Return the (X, Y) coordinate for the center point of the cell that contains the specified text.  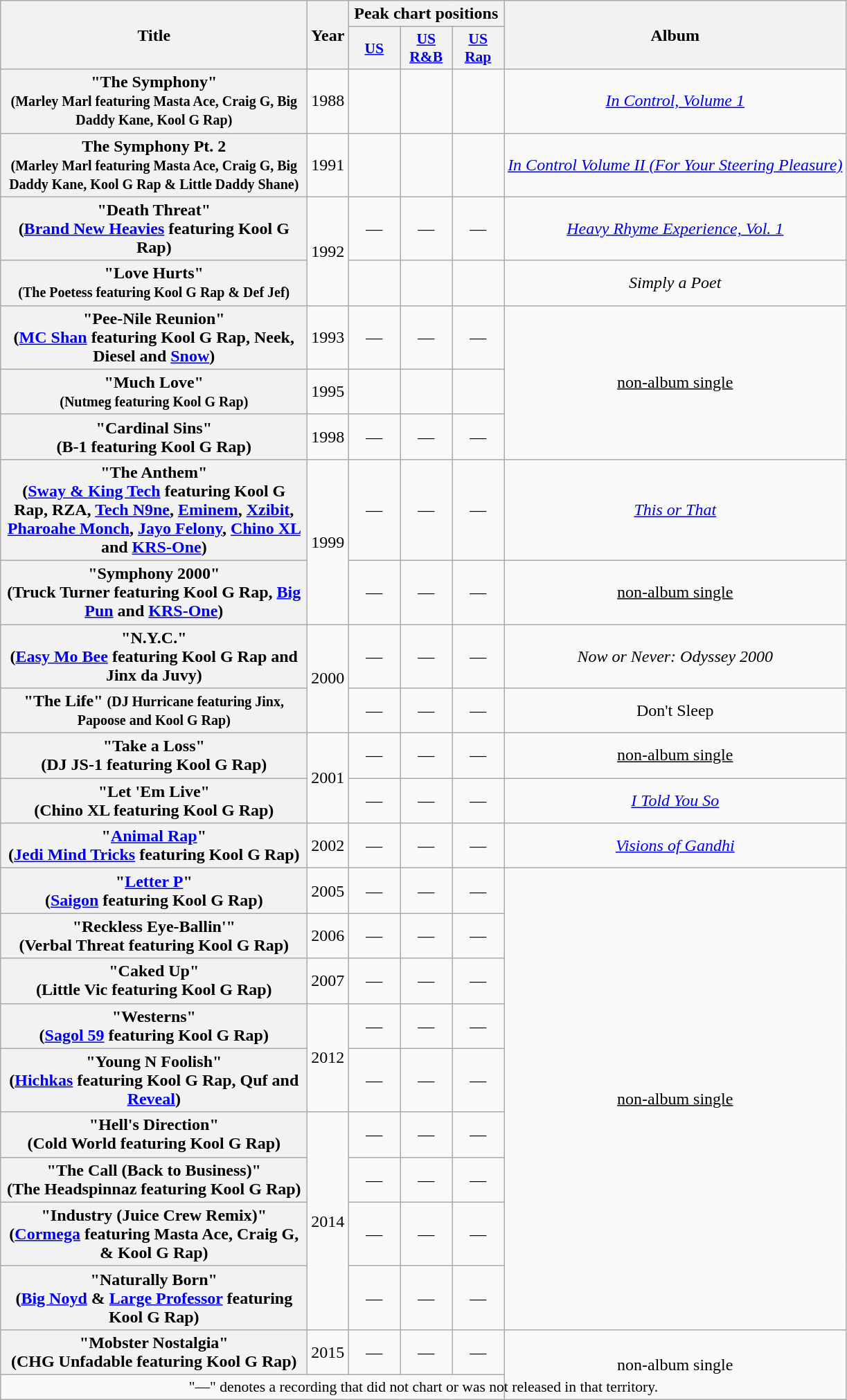
"Reckless Eye-Ballin'"(Verbal Threat featuring Kool G Rap) (154, 936)
Heavy Rhyme Experience, Vol. 1 (675, 228)
"N.Y.C."(Easy Mo Bee featuring Kool G Rap and Jinx da Juvy) (154, 656)
Year (328, 35)
2007 (328, 980)
Don't Sleep (675, 710)
1993 (328, 337)
Peak chart positions (427, 14)
"The Symphony"(Marley Marl featuring Masta Ace, Craig G, Big Daddy Kane, Kool G Rap) (154, 101)
1995 (328, 392)
The Symphony Pt. 2(Marley Marl featuring Masta Ace, Craig G, Big Daddy Kane, Kool G Rap & Little Daddy Shane) (154, 165)
"Symphony 2000"(Truck Turner featuring Kool G Rap, Big Pun and KRS-One) (154, 592)
Now or Never: Odyssey 2000 (675, 656)
Visions of Gandhi (675, 846)
This or That (675, 510)
"Caked Up"(Little Vic featuring Kool G Rap) (154, 980)
1999 (328, 541)
"Let 'Em Live"(Chino XL featuring Kool G Rap) (154, 800)
"Animal Rap"(Jedi Mind Tricks featuring Kool G Rap) (154, 846)
2015 (328, 1352)
"Hell's Direction"(Cold World featuring Kool G Rap) (154, 1134)
2012 (328, 1058)
"Young N Foolish"(Hichkas featuring Kool G Rap, Quf and Reveal) (154, 1080)
"Love Hurts"(The Poetess featuring Kool G Rap & Def Jef) (154, 282)
"Letter P"(Saigon featuring Kool G Rap) (154, 890)
Album (675, 35)
"Death Threat"(Brand New Heavies featuring Kool G Rap) (154, 228)
1998 (328, 436)
"Westerns"(Sagol 59 featuring Kool G Rap) (154, 1026)
Simply a Poet (675, 282)
2014 (328, 1221)
2005 (328, 890)
USR&B (427, 48)
2002 (328, 846)
"The Anthem"(Sway & King Tech featuring Kool G Rap, RZA, Tech N9ne, Eminem, Xzibit, Pharoahe Monch, Jayo Felony, Chino XL and KRS-One) (154, 510)
"Much Love"(Nutmeg featuring Kool G Rap) (154, 392)
US (374, 48)
"Pee-Nile Reunion"(MC Shan featuring Kool G Rap, Neek, Diesel and Snow) (154, 337)
2001 (328, 778)
"The Call (Back to Business)"(The Headspinnaz featuring Kool G Rap) (154, 1180)
In Control Volume II (For Your Steering Pleasure) (675, 165)
I Told You So (675, 800)
"Take a Loss"(DJ JS-1 featuring Kool G Rap) (154, 756)
"Naturally Born"(Big Noyd & Large Professor featuring Kool G Rap) (154, 1298)
Title (154, 35)
2006 (328, 936)
USRap (478, 48)
In Control, Volume 1 (675, 101)
1992 (328, 251)
1991 (328, 165)
"—" denotes a recording that did not chart or was not released in that territory. (424, 1387)
1988 (328, 101)
"The Life" (DJ Hurricane featuring Jinx, Papoose and Kool G Rap) (154, 710)
2000 (328, 679)
"Industry (Juice Crew Remix)"(Cormega featuring Masta Ace, Craig G, & Kool G Rap) (154, 1234)
"Cardinal Sins"(B-1 featuring Kool G Rap) (154, 436)
"Mobster Nostalgia"(CHG Unfadable featuring Kool G Rap) (154, 1352)
